Return (x, y) of the center of cell containing provided text 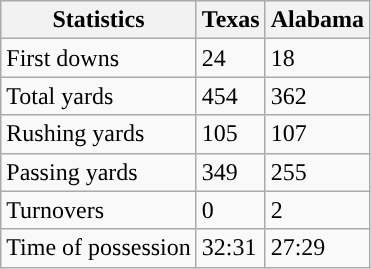
Texas (230, 20)
Total yards (99, 96)
Statistics (99, 20)
32:31 (230, 248)
Rushing yards (99, 134)
27:29 (317, 248)
Alabama (317, 20)
First downs (99, 58)
Passing yards (99, 172)
0 (230, 210)
349 (230, 172)
107 (317, 134)
24 (230, 58)
Time of possession (99, 248)
Turnovers (99, 210)
2 (317, 210)
454 (230, 96)
105 (230, 134)
362 (317, 96)
18 (317, 58)
255 (317, 172)
